Output the [X, Y] coordinate of the center of the cell containing the given text.  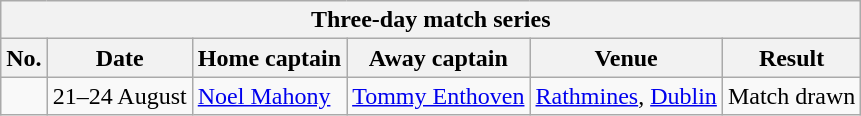
No. [24, 58]
Tommy Enthoven [438, 96]
Rathmines, Dublin [626, 96]
Away captain [438, 58]
21–24 August [120, 96]
Noel Mahony [269, 96]
Venue [626, 58]
Date [120, 58]
Home captain [269, 58]
Match drawn [791, 96]
Result [791, 58]
Three-day match series [431, 20]
